Return (x, y) of the center of cell containing provided text 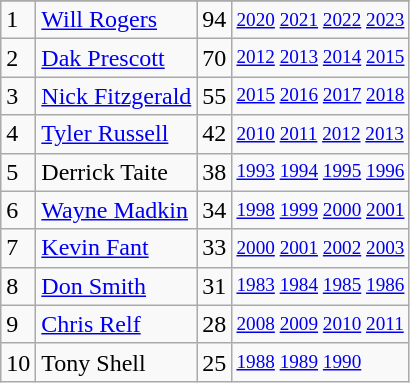
70 (214, 58)
Nick Fitzgerald (116, 96)
2020 2021 2022 2023 (320, 20)
1998 1999 2000 2001 (320, 210)
7 (18, 248)
9 (18, 324)
Wayne Madkin (116, 210)
8 (18, 286)
2008 2009 2010 2011 (320, 324)
2 (18, 58)
55 (214, 96)
2010 2011 2012 2013 (320, 134)
Chris Relf (116, 324)
2015 2016 2017 2018 (320, 96)
Kevin Fant (116, 248)
1 (18, 20)
3 (18, 96)
Will Rogers (116, 20)
Tyler Russell (116, 134)
34 (214, 210)
Tony Shell (116, 362)
33 (214, 248)
1988 1989 1990 (320, 362)
6 (18, 210)
5 (18, 172)
1993 1994 1995 1996 (320, 172)
31 (214, 286)
Derrick Taite (116, 172)
4 (18, 134)
Don Smith (116, 286)
25 (214, 362)
2000 2001 2002 2003 (320, 248)
Dak Prescott (116, 58)
10 (18, 362)
1983 1984 1985 1986 (320, 286)
42 (214, 134)
2012 2013 2014 2015 (320, 58)
94 (214, 20)
38 (214, 172)
28 (214, 324)
